Return [X, Y] of the center of cell containing provided text 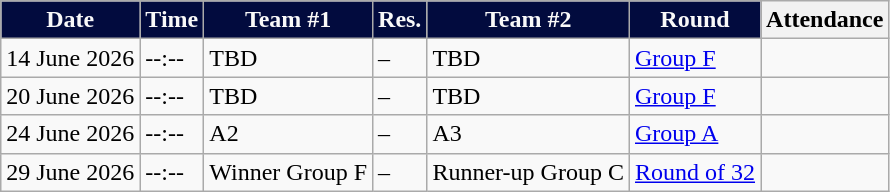
Winner Group F [288, 172]
Attendance [825, 20]
20 June 2026 [70, 96]
Team #1 [288, 20]
14 June 2026 [70, 58]
Round [694, 20]
Round of 32 [694, 172]
Time [172, 20]
24 June 2026 [70, 134]
A3 [528, 134]
Team #2 [528, 20]
Group A [694, 134]
Date [70, 20]
Runner-up Group C [528, 172]
29 June 2026 [70, 172]
Res. [400, 20]
A2 [288, 134]
